From the cell containing the given text, extract its center point as (X, Y) coordinate. 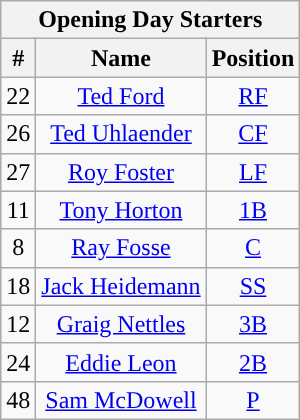
48 (18, 400)
22 (18, 96)
LF (253, 172)
P (253, 400)
C (253, 248)
24 (18, 362)
Sam McDowell (121, 400)
27 (18, 172)
Name (121, 58)
Graig Nettles (121, 324)
26 (18, 134)
1B (253, 210)
Roy Foster (121, 172)
3B (253, 324)
Ted Uhlaender (121, 134)
11 (18, 210)
8 (18, 248)
Position (253, 58)
Tony Horton (121, 210)
18 (18, 286)
SS (253, 286)
Jack Heidemann (121, 286)
RF (253, 96)
Eddie Leon (121, 362)
2B (253, 362)
CF (253, 134)
Ray Fosse (121, 248)
Opening Day Starters (150, 20)
12 (18, 324)
Ted Ford (121, 96)
# (18, 58)
